Return (x, y) of the center of cell containing provided text 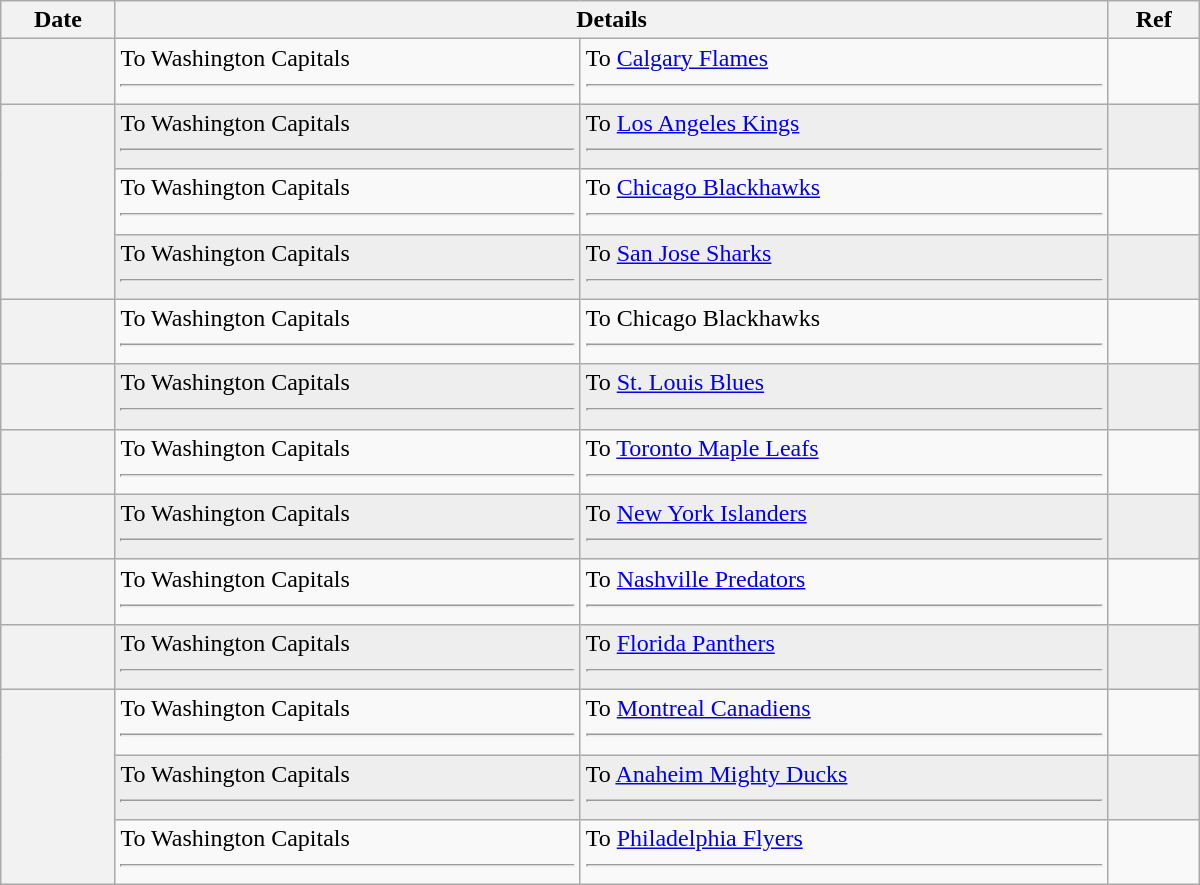
To Toronto Maple Leafs (844, 462)
To San Jose Sharks (844, 266)
To New York Islanders (844, 526)
To Florida Panthers (844, 656)
Details (612, 20)
To Los Angeles Kings (844, 136)
Date (58, 20)
Ref (1154, 20)
To Philadelphia Flyers (844, 852)
To Calgary Flames (844, 72)
To St. Louis Blues (844, 396)
To Anaheim Mighty Ducks (844, 786)
To Nashville Predators (844, 592)
To Montreal Canadiens (844, 722)
